Capture the cell that displays the provided text and extract its [x, y] central coordinate. 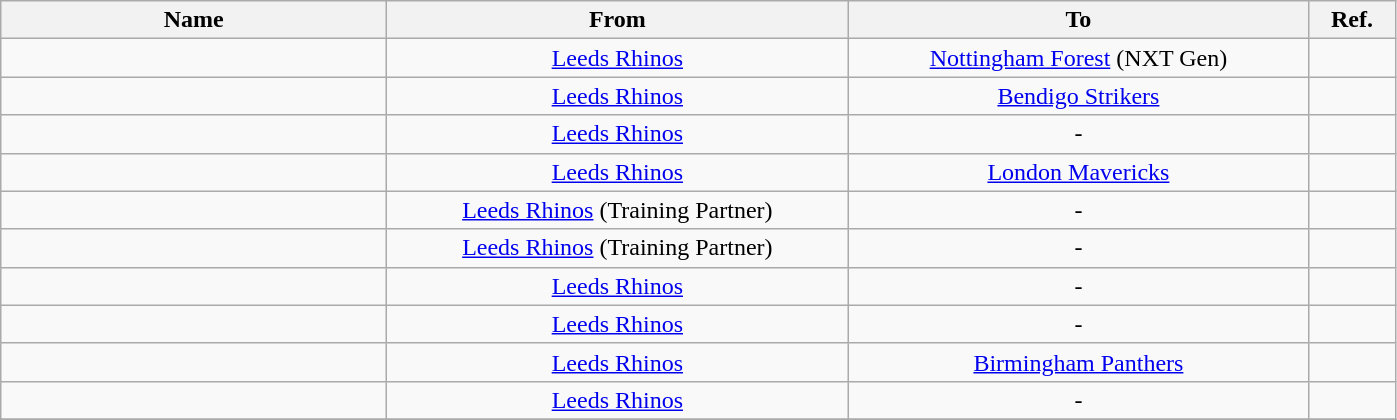
Ref. [1352, 20]
From [618, 20]
Nottingham Forest (NXT Gen) [1078, 58]
To [1078, 20]
London Mavericks [1078, 172]
Birmingham Panthers [1078, 362]
Name [194, 20]
Bendigo Strikers [1078, 96]
